For the text-containing cell, return its midpoint in [x, y] coordinate format. 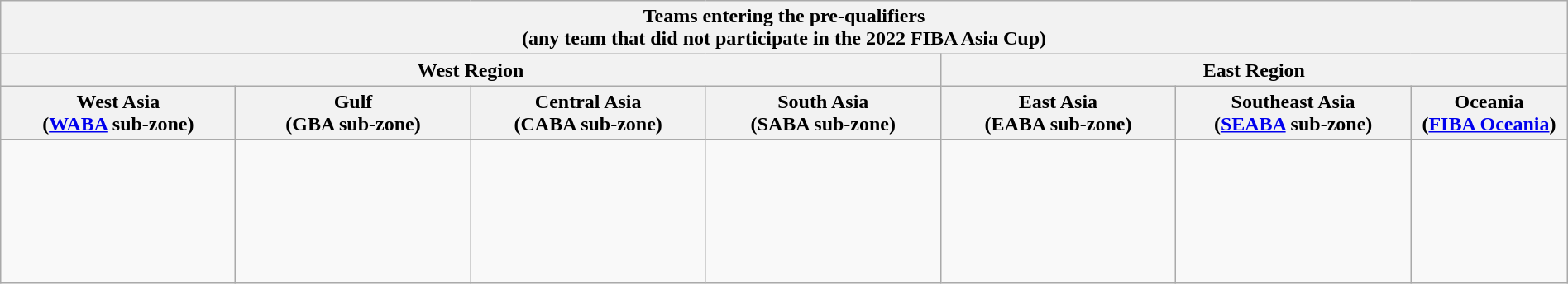
Central Asia(CABA sub-zone) [588, 112]
East Region [1254, 70]
West Region [471, 70]
South Asia(SABA sub-zone) [823, 112]
Southeast Asia(SEABA sub-zone) [1293, 112]
West Asia(WABA sub-zone) [118, 112]
Oceania(FIBA Oceania) [1489, 112]
Teams entering the pre-qualifiers(any team that did not participate in the 2022 FIBA Asia Cup) [784, 28]
Gulf(GBA sub-zone) [353, 112]
East Asia(EABA sub-zone) [1058, 112]
